Extract the (X, Y) coordinate from the center of the cell holding the provided text.  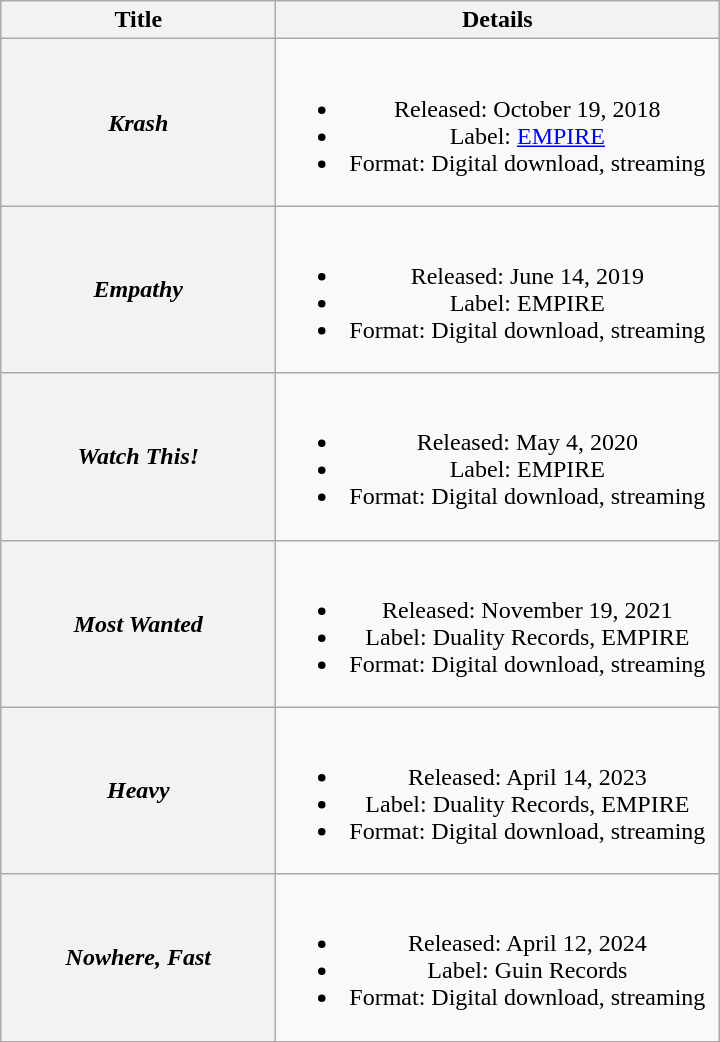
Empathy (138, 290)
Nowhere, Fast (138, 958)
Released: May 4, 2020Label: EMPIREFormat: Digital download, streaming (498, 456)
Details (498, 20)
Watch This! (138, 456)
Released: June 14, 2019Label: EMPIREFormat: Digital download, streaming (498, 290)
Title (138, 20)
Released: October 19, 2018Label: EMPIREFormat: Digital download, streaming (498, 122)
Most Wanted (138, 624)
Released: November 19, 2021Label: Duality Records, EMPIREFormat: Digital download, streaming (498, 624)
Heavy (138, 790)
Released: April 12, 2024Label: Guin RecordsFormat: Digital download, streaming (498, 958)
Released: April 14, 2023Label: Duality Records, EMPIREFormat: Digital download, streaming (498, 790)
Krash (138, 122)
